For the text-containing cell, return its midpoint in (x, y) coordinate format. 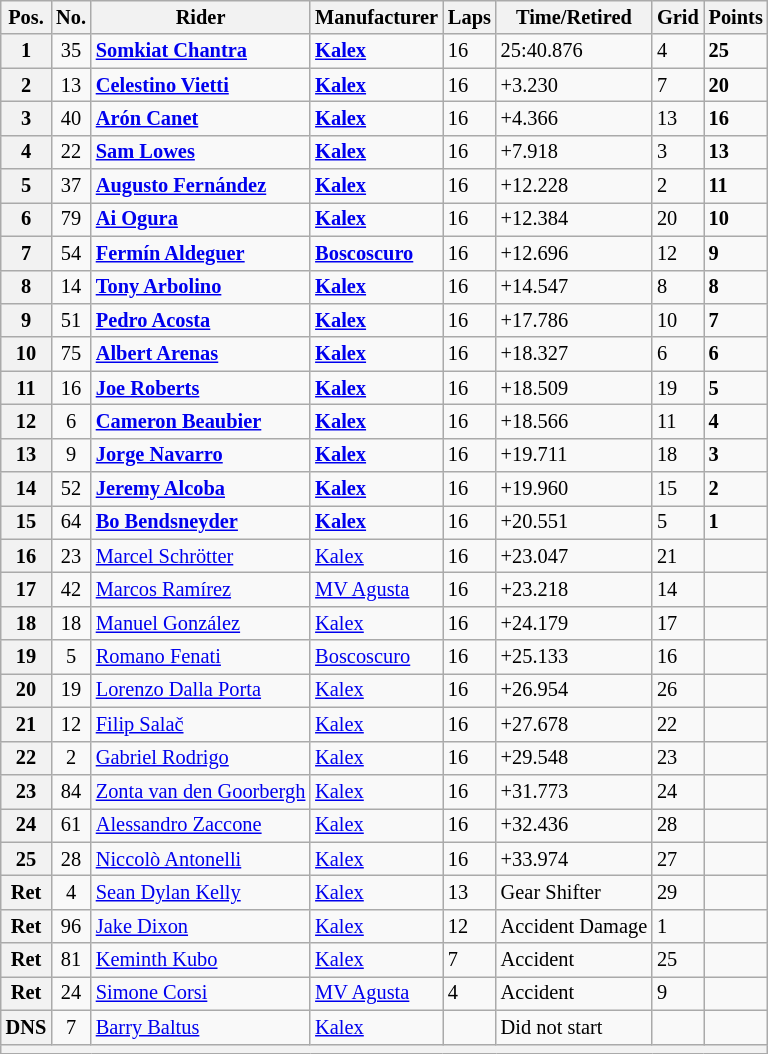
+17.786 (574, 320)
Jeremy Alcoba (200, 489)
+24.179 (574, 623)
37 (71, 186)
81 (71, 960)
Jake Dixon (200, 926)
+19.960 (574, 489)
Manuel González (200, 623)
+18.509 (574, 388)
Bo Bendsneyder (200, 522)
Fermín Aldeguer (200, 253)
+18.566 (574, 421)
Jorge Navarro (200, 455)
61 (71, 825)
Did not start (574, 1027)
No. (71, 17)
Rider (200, 17)
Albert Arenas (200, 354)
Ai Ogura (200, 219)
Accident Damage (574, 926)
Marcel Schrötter (200, 556)
+29.548 (574, 758)
+32.436 (574, 825)
54 (71, 253)
Lorenzo Dalla Porta (200, 690)
Time/Retired (574, 17)
42 (71, 589)
Marcos Ramírez (200, 589)
+27.678 (574, 724)
Niccolò Antonelli (200, 859)
Cameron Beaubier (200, 421)
Somkiat Chantra (200, 51)
29 (678, 892)
79 (71, 219)
40 (71, 118)
Pos. (26, 17)
+18.327 (574, 354)
64 (71, 522)
51 (71, 320)
26 (678, 690)
+12.696 (574, 253)
+12.384 (574, 219)
35 (71, 51)
+25.133 (574, 657)
Gear Shifter (574, 892)
+7.918 (574, 152)
Romano Fenati (200, 657)
52 (71, 489)
Joe Roberts (200, 388)
Arón Canet (200, 118)
+23.218 (574, 589)
Manufacturer (376, 17)
Filip Salač (200, 724)
+3.230 (574, 85)
Points (736, 17)
+23.047 (574, 556)
Barry Baltus (200, 1027)
Pedro Acosta (200, 320)
+14.547 (574, 287)
+12.228 (574, 186)
+4.366 (574, 118)
Grid (678, 17)
Celestino Vietti (200, 85)
+19.711 (574, 455)
Simone Corsi (200, 993)
25:40.876 (574, 51)
27 (678, 859)
Keminth Kubo (200, 960)
Sean Dylan Kelly (200, 892)
Tony Arbolino (200, 287)
Sam Lowes (200, 152)
+33.974 (574, 859)
+20.551 (574, 522)
Zonta van den Goorbergh (200, 791)
75 (71, 354)
Laps (470, 17)
DNS (26, 1027)
+31.773 (574, 791)
+26.954 (574, 690)
96 (71, 926)
Alessandro Zaccone (200, 825)
Augusto Fernández (200, 186)
Gabriel Rodrigo (200, 758)
84 (71, 791)
